Identify which cell holds the provided text, then report its (x, y) central coordinate. 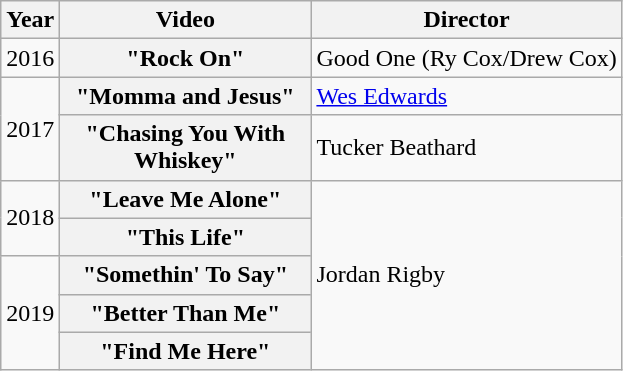
2017 (30, 128)
2016 (30, 58)
"Leave Me Alone" (186, 199)
Wes Edwards (466, 96)
"Chasing You With Whiskey" (186, 148)
Year (30, 20)
Tucker Beathard (466, 148)
"Rock On" (186, 58)
Good One (Ry Cox/Drew Cox) (466, 58)
2018 (30, 218)
"Find Me Here" (186, 351)
"This Life" (186, 237)
"Somethin' To Say" (186, 275)
2019 (30, 313)
"Better Than Me" (186, 313)
"Momma and Jesus" (186, 96)
Director (466, 20)
Jordan Rigby (466, 275)
Video (186, 20)
